Extract the (X, Y) coordinate from the center of the cell holding the provided text.  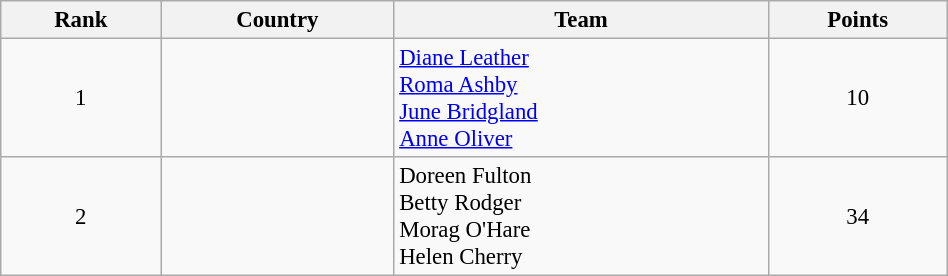
2 (81, 216)
Doreen FultonBetty RodgerMorag O'HareHelen Cherry (581, 216)
Points (858, 20)
Country (278, 20)
Rank (81, 20)
10 (858, 98)
Diane LeatherRoma AshbyJune BridglandAnne Oliver (581, 98)
Team (581, 20)
34 (858, 216)
1 (81, 98)
